Identify which cell holds the provided text, then report its [x, y] central coordinate. 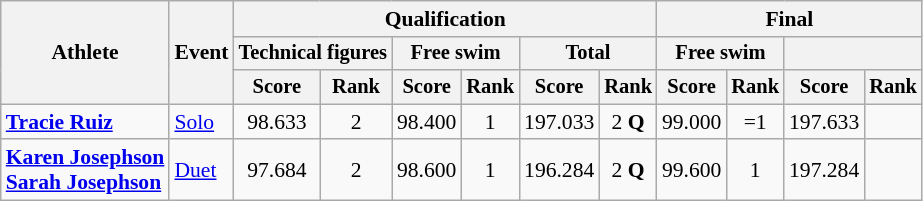
197.033 [559, 122]
Athlete [86, 52]
Karen JosephsonSarah Josephson [86, 170]
99.600 [692, 170]
97.684 [278, 170]
Duet [201, 170]
Final [790, 19]
=1 [755, 122]
Total [588, 54]
98.600 [426, 170]
Solo [201, 122]
99.000 [692, 122]
197.284 [824, 170]
98.633 [278, 122]
Technical figures [313, 54]
197.633 [824, 122]
98.400 [426, 122]
Event [201, 52]
196.284 [559, 170]
Tracie Ruiz [86, 122]
Qualification [446, 19]
